Return the (X, Y) coordinate for the center point of the cell that contains the specified text.  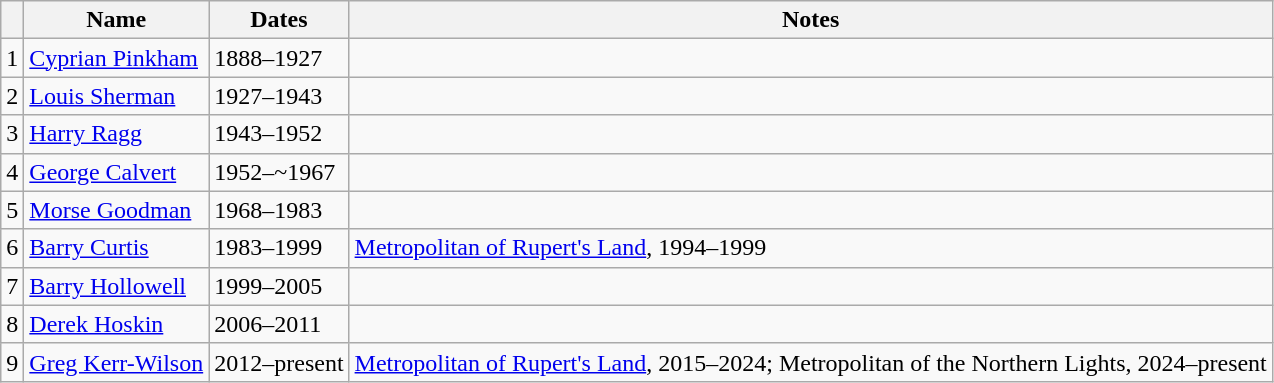
Morse Goodman (116, 210)
Barry Hollowell (116, 286)
7 (12, 286)
2012–present (279, 362)
8 (12, 324)
2006–2011 (279, 324)
Louis Sherman (116, 96)
Derek Hoskin (116, 324)
Notes (810, 20)
1968–1983 (279, 210)
Barry Curtis (116, 248)
1983–1999 (279, 248)
5 (12, 210)
2 (12, 96)
6 (12, 248)
1999–2005 (279, 286)
Dates (279, 20)
1 (12, 58)
Metropolitan of Rupert's Land, 2015–2024; Metropolitan of the Northern Lights, 2024–present (810, 362)
1927–1943 (279, 96)
Cyprian Pinkham (116, 58)
9 (12, 362)
Name (116, 20)
George Calvert (116, 172)
1888–1927 (279, 58)
1943–1952 (279, 134)
Harry Ragg (116, 134)
Greg Kerr-Wilson (116, 362)
3 (12, 134)
Metropolitan of Rupert's Land, 1994–1999 (810, 248)
1952–~1967 (279, 172)
4 (12, 172)
